Capture the cell that displays the provided text and extract its (x, y) central coordinate. 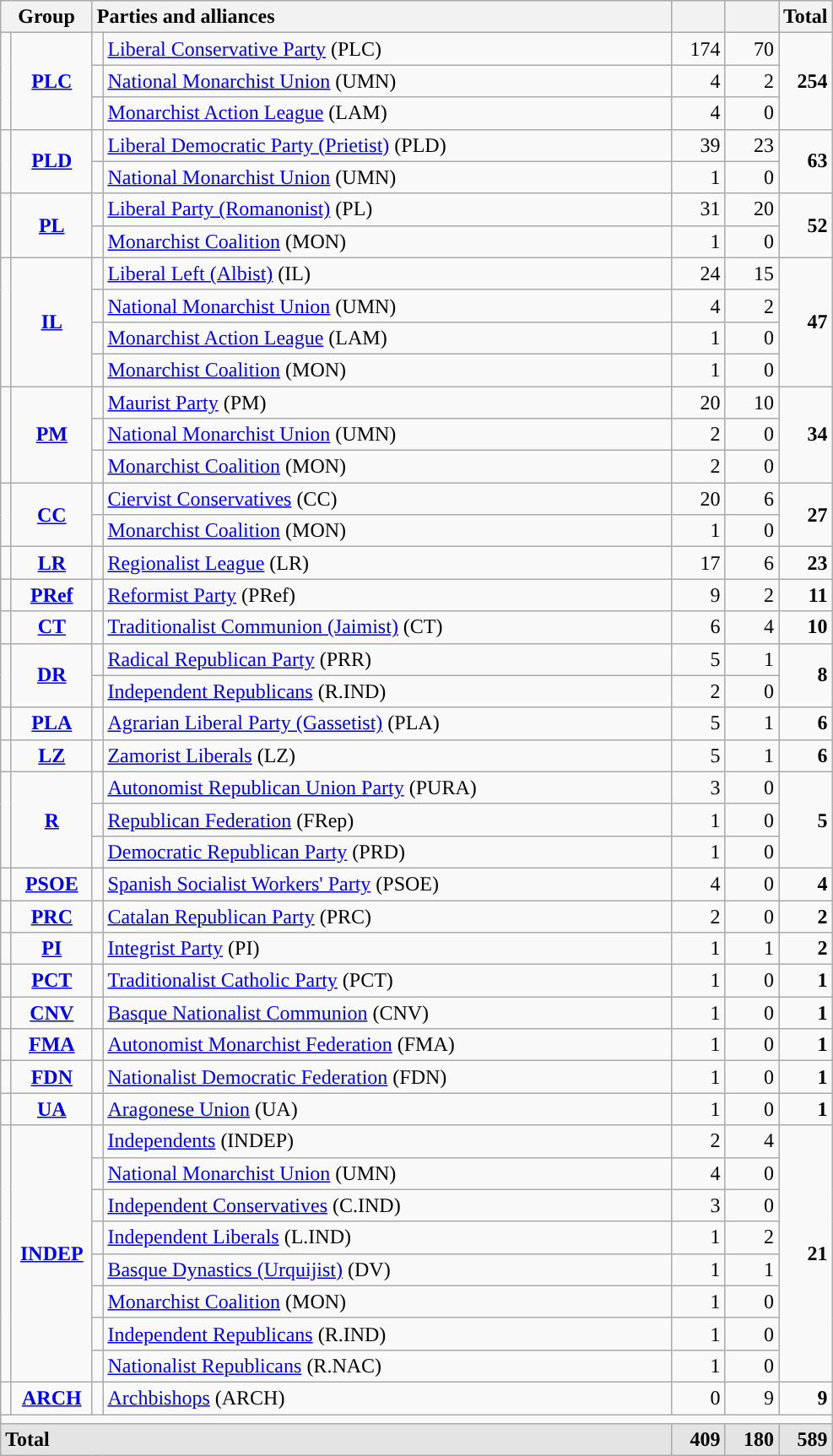
39 (698, 145)
11 (805, 595)
Spanish Socialist Workers' Party (PSOE) (387, 884)
31 (698, 209)
PRC (51, 916)
Maurist Party (PM) (387, 403)
CC (51, 515)
589 (805, 1440)
Parties and alliances (381, 17)
Basque Dynastics (Urquijist) (DV) (387, 1269)
Independents (INDEP) (387, 1141)
LR (51, 563)
Nationalist Republicans (R.NAC) (387, 1366)
PI (51, 949)
Basque Nationalist Communion (CNV) (387, 1013)
21 (805, 1253)
Liberal Democratic Party (Prietist) (PLD) (387, 145)
Independent Conservatives (C.IND) (387, 1205)
52 (805, 225)
70 (752, 49)
PCT (51, 981)
PLC (51, 81)
63 (805, 161)
Radical Republican Party (PRR) (387, 659)
Integrist Party (PI) (387, 949)
34 (805, 435)
PSOE (51, 884)
47 (805, 322)
409 (698, 1440)
FMA (51, 1045)
Liberal Party (Romanonist) (PL) (387, 209)
LZ (51, 755)
Regionalist League (LR) (387, 563)
24 (698, 273)
Group (47, 17)
Catalan Republican Party (PRC) (387, 916)
Reformist Party (PRef) (387, 595)
Traditionalist Catholic Party (PCT) (387, 981)
Archbishops (ARCH) (387, 1398)
Autonomist Republican Union Party (PURA) (387, 788)
Agrarian Liberal Party (Gassetist) (PLA) (387, 723)
DR (51, 675)
FDN (51, 1077)
PM (51, 435)
PRef (51, 595)
Nationalist Democratic Federation (FDN) (387, 1077)
17 (698, 563)
8 (805, 675)
IL (51, 322)
Democratic Republican Party (PRD) (387, 852)
ARCH (51, 1398)
180 (752, 1440)
174 (698, 49)
CNV (51, 1013)
Republican Federation (FRep) (387, 820)
Traditionalist Communion (Jaimist) (CT) (387, 627)
Autonomist Monarchist Federation (FMA) (387, 1045)
Aragonese Union (UA) (387, 1109)
UA (51, 1109)
Liberal Conservative Party (PLC) (387, 49)
R (51, 820)
254 (805, 81)
Independent Liberals (L.IND) (387, 1237)
Liberal Left (Albist) (IL) (387, 273)
PLA (51, 723)
15 (752, 273)
CT (51, 627)
Zamorist Liberals (LZ) (387, 755)
PLD (51, 161)
PL (51, 225)
INDEP (51, 1253)
27 (805, 515)
Ciervist Conservatives (CC) (387, 499)
